Locate the cell with the specified text and output its (X, Y) center coordinate. 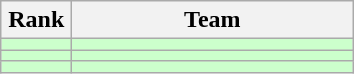
Team (212, 20)
Rank (36, 20)
